Determine the [x, y] coordinate at the center of the cell enclosing the given text.  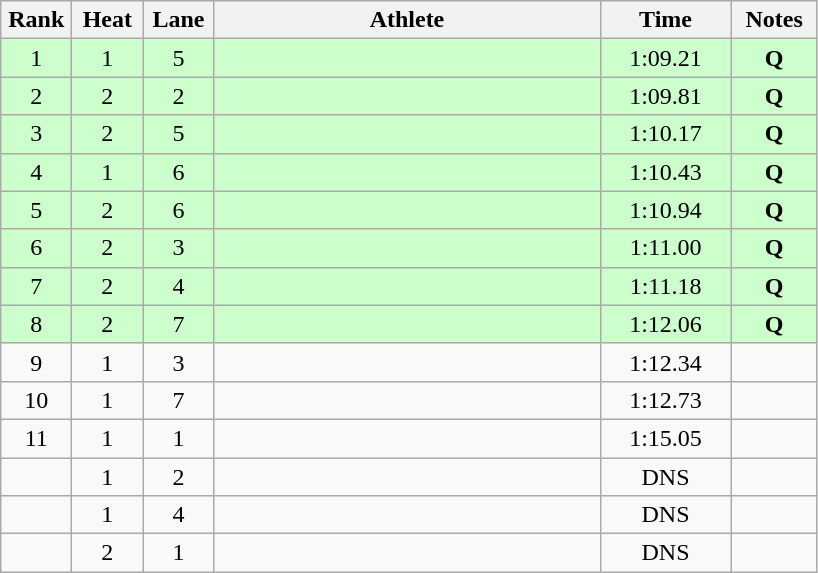
1:11.18 [666, 286]
1:09.21 [666, 58]
1:10.17 [666, 134]
1:11.00 [666, 248]
10 [36, 400]
1:12.73 [666, 400]
9 [36, 362]
11 [36, 438]
Rank [36, 20]
Time [666, 20]
1:12.34 [666, 362]
1:12.06 [666, 324]
1:10.43 [666, 172]
8 [36, 324]
Heat [108, 20]
1:15.05 [666, 438]
1:09.81 [666, 96]
Lane [178, 20]
Athlete [407, 20]
Notes [774, 20]
1:10.94 [666, 210]
